Provide the [X, Y] coordinate of the cell's center where the given text is located.  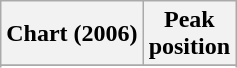
Peakposition [189, 34]
Chart (2006) [72, 34]
